Capture the cell that displays the provided text and extract its [x, y] central coordinate. 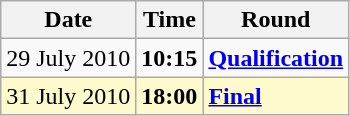
Final [276, 96]
31 July 2010 [68, 96]
10:15 [170, 58]
Qualification [276, 58]
18:00 [170, 96]
29 July 2010 [68, 58]
Date [68, 20]
Time [170, 20]
Round [276, 20]
